Locate the cell with the specified text and output its [X, Y] center coordinate. 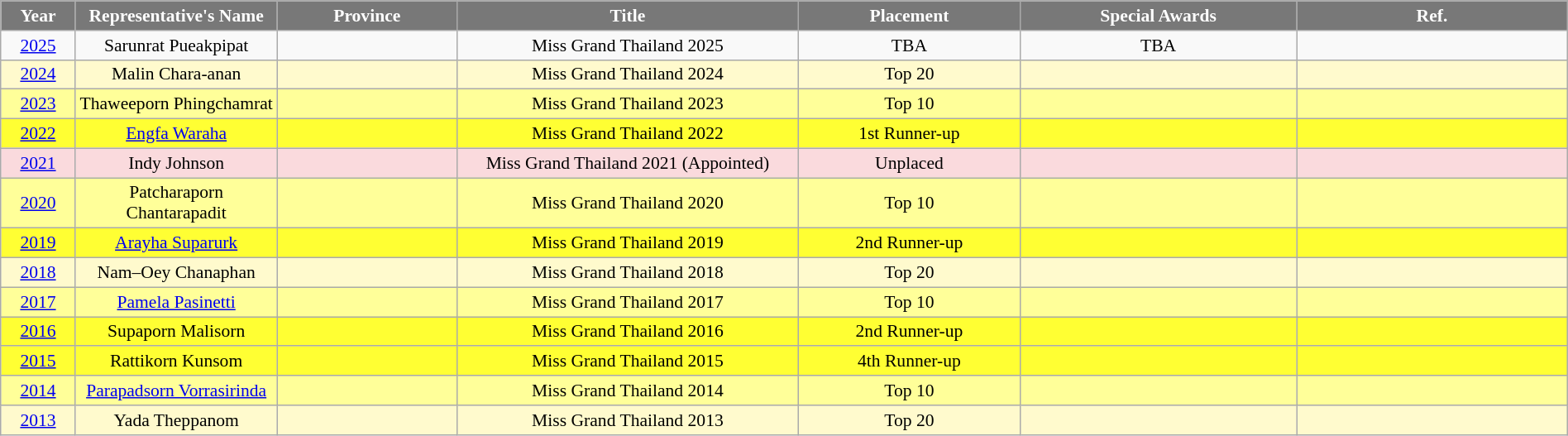
Title [627, 16]
2021 [38, 163]
2019 [38, 243]
Year [38, 16]
Indy Johnson [176, 163]
Rattikorn Kunsom [176, 362]
Unplaced [909, 163]
Special Awards [1158, 16]
Engfa Waraha [176, 134]
Miss Grand Thailand 2024 [627, 74]
Arayha Suparurk [176, 243]
2014 [38, 390]
Sarunrat Pueakpipat [176, 46]
4th Runner-up [909, 362]
Placement [909, 16]
Miss Grand Thailand 2013 [627, 420]
Supaporn Malisorn [176, 332]
1st Runner-up [909, 134]
Miss Grand Thailand 2022 [627, 134]
Miss Grand Thailand 2016 [627, 332]
Yada Theppanom [176, 420]
Miss Grand Thailand 2021 (Appointed) [627, 163]
2013 [38, 420]
2016 [38, 332]
2022 [38, 134]
2025 [38, 46]
Miss Grand Thailand 2020 [627, 204]
2024 [38, 74]
2023 [38, 104]
Patcharaporn Chantarapadit [176, 204]
Miss Grand Thailand 2015 [627, 362]
Province [367, 16]
Nam–Oey Chanaphan [176, 273]
Pamela Pasinetti [176, 302]
Ref. [1432, 16]
Parapadsorn Vorrasirinda [176, 390]
Miss Grand Thailand 2025 [627, 46]
Representative's Name [176, 16]
Miss Grand Thailand 2018 [627, 273]
Thaweeporn Phingchamrat [176, 104]
2020 [38, 204]
2018 [38, 273]
2017 [38, 302]
Miss Grand Thailand 2019 [627, 243]
Malin Chara-anan [176, 74]
Miss Grand Thailand 2014 [627, 390]
2015 [38, 362]
Miss Grand Thailand 2023 [627, 104]
Miss Grand Thailand 2017 [627, 302]
